Capture the cell that displays the provided text and extract its [x, y] central coordinate. 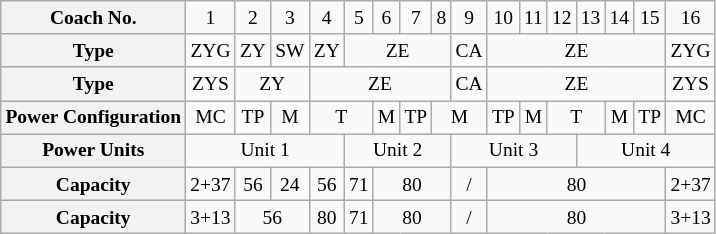
6 [386, 18]
7 [416, 18]
Unit 1 [266, 150]
2 [252, 18]
24 [290, 184]
11 [533, 18]
5 [358, 18]
1 [211, 18]
Unit 2 [397, 150]
Coach No. [94, 18]
Power Units [94, 150]
10 [503, 18]
Unit 4 [646, 150]
Power Configuration [94, 118]
4 [326, 18]
SW [290, 50]
14 [620, 18]
13 [590, 18]
3 [290, 18]
9 [469, 18]
Unit 3 [514, 150]
12 [562, 18]
16 [691, 18]
8 [442, 18]
15 [650, 18]
